Find where the given text appears and provide that cell's center as [x, y] coordinate. 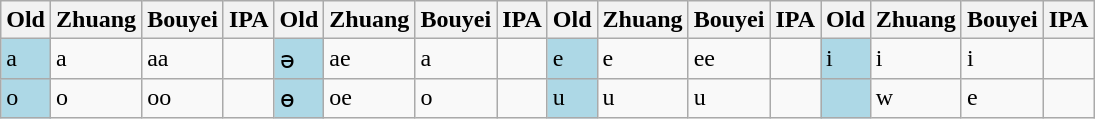
ee [729, 59]
w [916, 98]
aa [183, 59]
ө [299, 98]
oo [183, 98]
oe [370, 98]
ə [299, 59]
ae [370, 59]
